Locate the cell with the specified text and output its (x, y) center coordinate. 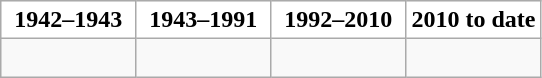
1992–2010 (338, 20)
1943–1991 (204, 20)
2010 to date (474, 20)
1942–1943 (68, 20)
